Locate the cell with the specified text and output its (x, y) center coordinate. 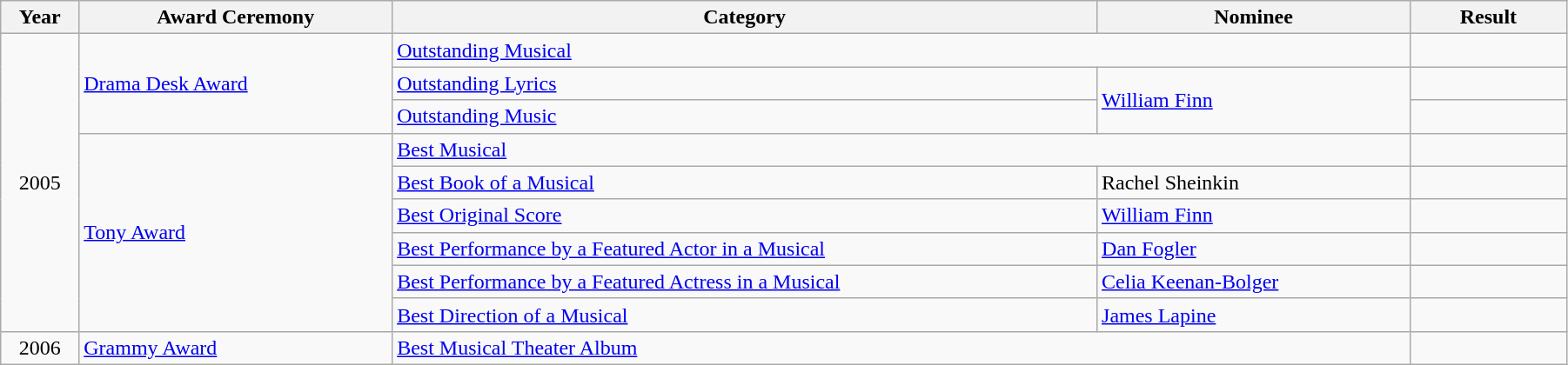
Nominee (1254, 17)
Outstanding Music (745, 116)
Category (745, 17)
Best Original Score (745, 216)
Drama Desk Award (236, 83)
Celia Keenan-Bolger (1254, 282)
Best Performance by a Featured Actor in a Musical (745, 249)
Best Direction of a Musical (745, 315)
Best Musical (901, 149)
Best Performance by a Featured Actress in a Musical (745, 282)
James Lapine (1254, 315)
Outstanding Musical (901, 50)
Best Book of a Musical (745, 182)
Rachel Sheinkin (1254, 182)
Best Musical Theater Album (901, 348)
2005 (40, 182)
Dan Fogler (1254, 249)
2006 (40, 348)
Tony Award (236, 232)
Award Ceremony (236, 17)
Outstanding Lyrics (745, 83)
Grammy Award (236, 348)
Year (40, 17)
Result (1488, 17)
